For the text-containing cell, return its midpoint in (x, y) coordinate format. 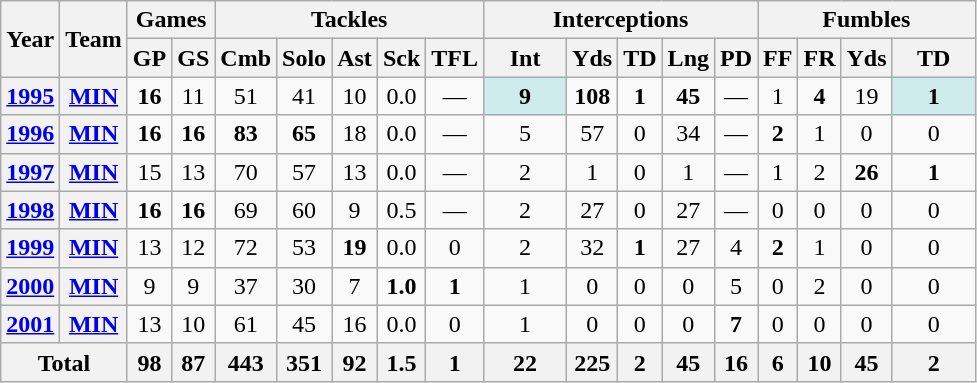
1.0 (401, 286)
53 (304, 248)
98 (149, 362)
2001 (30, 324)
1996 (30, 134)
FR (820, 58)
GS (194, 58)
Lng (688, 58)
443 (246, 362)
1997 (30, 172)
Team (94, 39)
Total (64, 362)
37 (246, 286)
Interceptions (621, 20)
Cmb (246, 58)
0.5 (401, 210)
6 (778, 362)
225 (592, 362)
61 (246, 324)
1999 (30, 248)
34 (688, 134)
30 (304, 286)
351 (304, 362)
Ast (355, 58)
12 (194, 248)
87 (194, 362)
FF (778, 58)
83 (246, 134)
108 (592, 96)
1998 (30, 210)
65 (304, 134)
18 (355, 134)
TFL (455, 58)
Games (170, 20)
70 (246, 172)
Int (526, 58)
15 (149, 172)
92 (355, 362)
32 (592, 248)
Fumbles (867, 20)
69 (246, 210)
22 (526, 362)
1.5 (401, 362)
Year (30, 39)
41 (304, 96)
2000 (30, 286)
11 (194, 96)
72 (246, 248)
Sck (401, 58)
PD (736, 58)
26 (866, 172)
Tackles (350, 20)
1995 (30, 96)
GP (149, 58)
51 (246, 96)
Solo (304, 58)
60 (304, 210)
